Pinpoint the cell where the given text exists, returning its [x, y] midpoint coordinate. 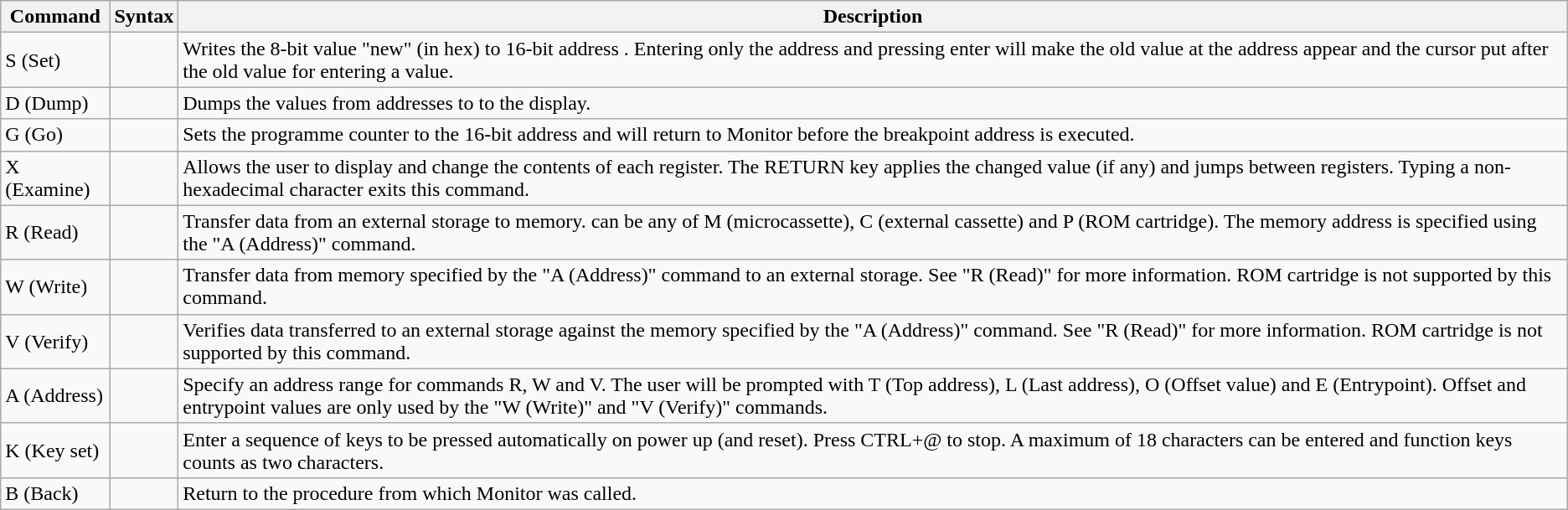
G (Go) [55, 135]
Command [55, 17]
D (Dump) [55, 103]
V (Verify) [55, 342]
Syntax [144, 17]
Sets the programme counter to the 16-bit address and will return to Monitor before the breakpoint address is executed. [873, 135]
R (Read) [55, 233]
Dumps the values from addresses to to the display. [873, 103]
Description [873, 17]
A (Address) [55, 395]
K (Key set) [55, 451]
B (Back) [55, 493]
S (Set) [55, 60]
W (Write) [55, 286]
Return to the procedure from which Monitor was called. [873, 493]
X (Examine) [55, 178]
